From the cell containing the given text, extract its center point as [x, y] coordinate. 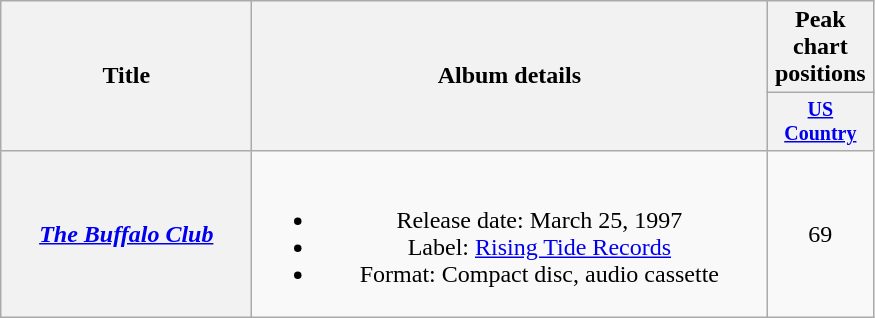
US Country [820, 122]
Title [126, 76]
69 [820, 234]
The Buffalo Club [126, 234]
Album details [510, 76]
Release date: March 25, 1997Label: Rising Tide RecordsFormat: Compact disc, audio cassette [510, 234]
Peak chartpositions [820, 47]
